Provide the [x, y] coordinate of the cell's center where the given text is located.  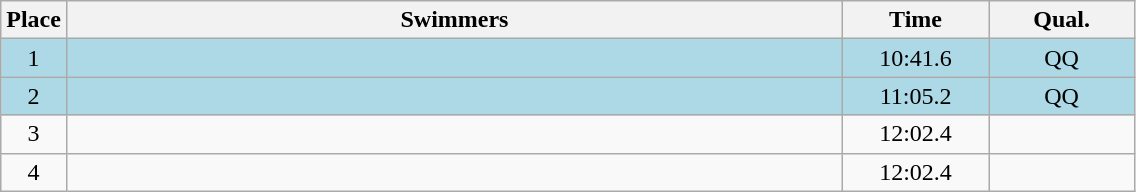
11:05.2 [916, 96]
Qual. [1062, 20]
4 [34, 172]
Swimmers [454, 20]
2 [34, 96]
10:41.6 [916, 58]
Place [34, 20]
3 [34, 134]
Time [916, 20]
1 [34, 58]
